Locate the cell with the specified text and output its (X, Y) center coordinate. 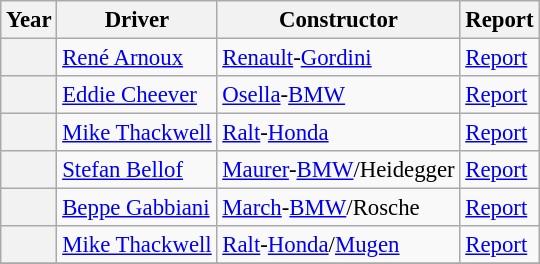
Driver (137, 20)
Ralt-Honda/Mugen (338, 245)
Renault-Gordini (338, 58)
Maurer-BMW/Heidegger (338, 170)
Eddie Cheever (137, 95)
Ralt-Honda (338, 133)
René Arnoux (137, 58)
March-BMW/Rosche (338, 208)
Beppe Gabbiani (137, 208)
Osella-BMW (338, 95)
Stefan Bellof (137, 170)
Constructor (338, 20)
Year (29, 20)
